Find where the given text appears and provide that cell's center as (X, Y) coordinate. 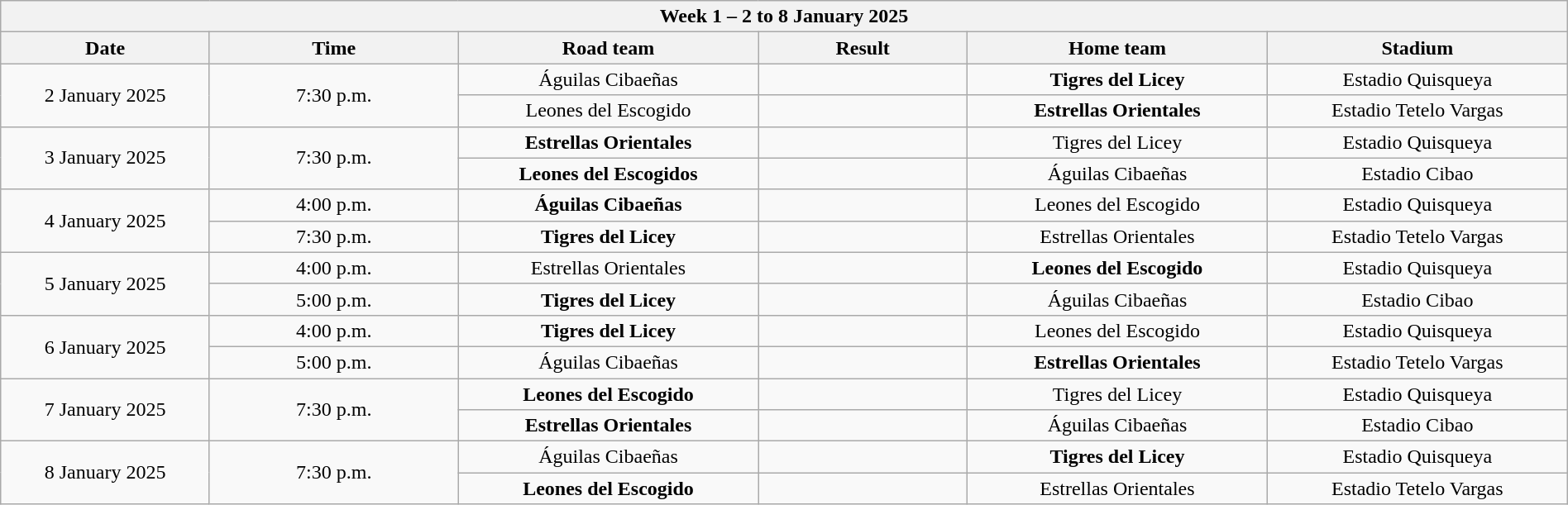
6 January 2025 (106, 346)
Road team (609, 48)
Week 1 – 2 to 8 January 2025 (784, 17)
8 January 2025 (106, 473)
Leones del Escogidos (609, 174)
Time (334, 48)
3 January 2025 (106, 158)
Date (106, 48)
7 January 2025 (106, 410)
4 January 2025 (106, 221)
Result (863, 48)
5 January 2025 (106, 283)
Home team (1118, 48)
Stadium (1417, 48)
2 January 2025 (106, 95)
